Identify which cell holds the provided text, then report its (X, Y) central coordinate. 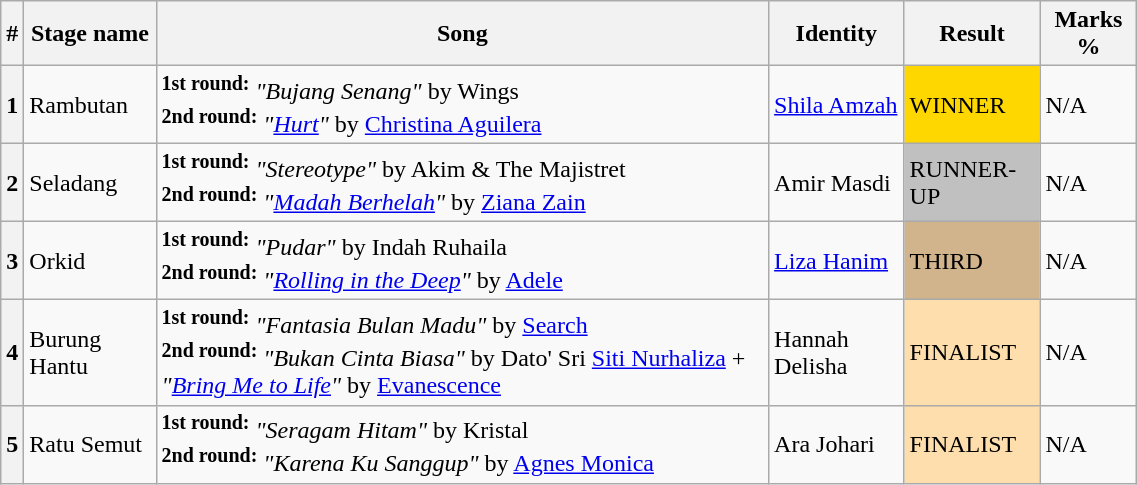
1st round: "Pudar" by Indah Ruhaila 2nd round: "Rolling in the Deep" by Adele (462, 261)
Seladang (90, 183)
Result (972, 34)
Amir Masdi (836, 183)
1st round: "Stereotype" by Akim & The Majistret 2nd round: "Madah Berhelah" by Ziana Zain (462, 183)
Stage name (90, 34)
Ratu Semut (90, 444)
Orkid (90, 261)
1 (12, 105)
Liza Hanim (836, 261)
Shila Amzah (836, 105)
3 (12, 261)
RUNNER-UP (972, 183)
THIRD (972, 261)
Rambutan (90, 105)
5 (12, 444)
1st round: "Seragam Hitam" by Kristal 2nd round: "Karena Ku Sanggup" by Agnes Monica (462, 444)
1st round: "Fantasia Bulan Madu" by Search 2nd round: "Bukan Cinta Biasa" by Dato' Sri Siti Nurhaliza + "Bring Me to Life" by Evanescence (462, 352)
Ara Johari (836, 444)
WINNER (972, 105)
# (12, 34)
Identity (836, 34)
1st round: "Bujang Senang" by Wings 2nd round: "Hurt" by Christina Aguilera (462, 105)
Burung Hantu (90, 352)
2 (12, 183)
Song (462, 34)
Hannah Delisha (836, 352)
Marks % (1088, 34)
4 (12, 352)
